Pinpoint the cell where the given text exists, returning its (x, y) midpoint coordinate. 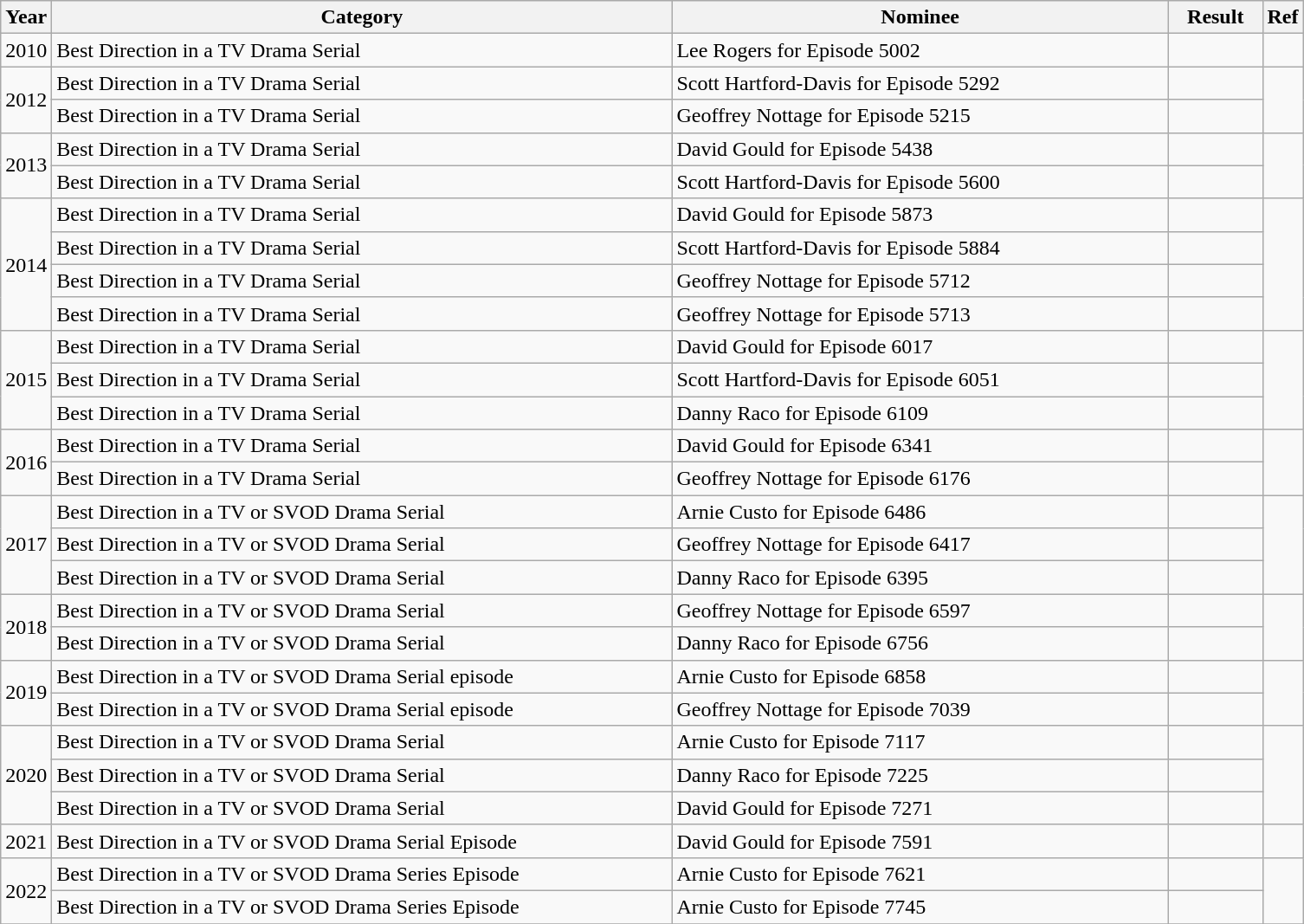
David Gould for Episode 5438 (920, 149)
Danny Raco for Episode 6109 (920, 413)
Result (1216, 17)
David Gould for Episode 5873 (920, 215)
Arnie Custo for Episode 7745 (920, 907)
Category (362, 17)
Danny Raco for Episode 6756 (920, 643)
Scott Hartford-Davis for Episode 5884 (920, 248)
Arnie Custo for Episode 7621 (920, 874)
Geoffrey Nottage for Episode 5712 (920, 281)
2016 (26, 462)
2021 (26, 841)
Scott Hartford-Davis for Episode 5600 (920, 182)
Geoffrey Nottage for Episode 6597 (920, 611)
2017 (26, 545)
2022 (26, 890)
David Gould for Episode 7271 (920, 808)
Year (26, 17)
Danny Raco for Episode 7225 (920, 775)
Scott Hartford-Davis for Episode 6051 (920, 379)
Geoffrey Nottage for Episode 5713 (920, 313)
2019 (26, 693)
Lee Rogers for Episode 5002 (920, 50)
Danny Raco for Episode 6395 (920, 578)
2013 (26, 165)
2014 (26, 264)
2015 (26, 379)
Geoffrey Nottage for Episode 7039 (920, 709)
Geoffrey Nottage for Episode 5215 (920, 116)
2018 (26, 627)
Geoffrey Nottage for Episode 6417 (920, 545)
2020 (26, 775)
David Gould for Episode 7591 (920, 841)
Best Direction in a TV or SVOD Drama Serial Episode (362, 841)
David Gould for Episode 6341 (920, 446)
Arnie Custo for Episode 6486 (920, 512)
Ref (1283, 17)
Arnie Custo for Episode 6858 (920, 676)
2012 (26, 100)
Nominee (920, 17)
David Gould for Episode 6017 (920, 346)
2010 (26, 50)
Geoffrey Nottage for Episode 6176 (920, 479)
Scott Hartford-Davis for Episode 5292 (920, 83)
Arnie Custo for Episode 7117 (920, 742)
